Scan for the cell matching the given text and deliver its [X, Y] coordinate at center. 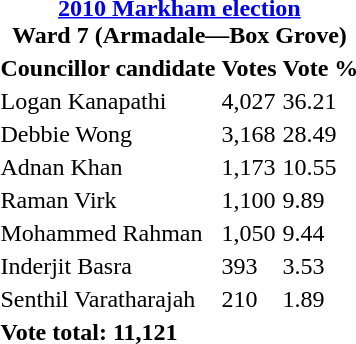
210 [249, 299]
4,027 [249, 101]
Votes [249, 68]
1,173 [249, 167]
1,100 [249, 200]
1,050 [249, 233]
393 [249, 266]
3,168 [249, 134]
